Provide the [X, Y] coordinate of the cell's center where the given text is located.  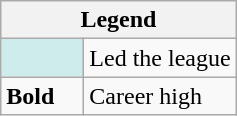
Bold [42, 96]
Led the league [160, 58]
Career high [160, 96]
Legend [118, 20]
